Search for the cell housing the specified text and yield its (x, y) center coordinate. 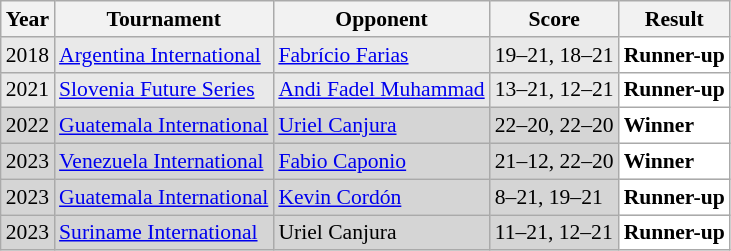
Score (554, 19)
Fabio Caponio (381, 162)
21–12, 22–20 (554, 162)
Result (674, 19)
Andi Fadel Muhammad (381, 90)
Tournament (164, 19)
Argentina International (164, 55)
Suriname International (164, 233)
11–21, 12–21 (554, 233)
Slovenia Future Series (164, 90)
19–21, 18–21 (554, 55)
Year (28, 19)
2018 (28, 55)
22–20, 22–20 (554, 126)
2022 (28, 126)
Venezuela International (164, 162)
2021 (28, 90)
13–21, 12–21 (554, 90)
Opponent (381, 19)
8–21, 19–21 (554, 197)
Fabrício Farias (381, 55)
Kevin Cordón (381, 197)
